Locate the cell with the specified text and output its [X, Y] center coordinate. 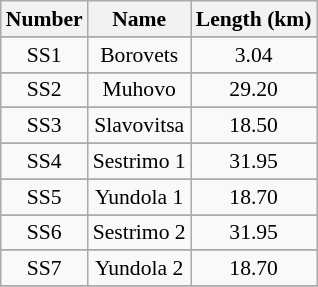
Sestrimo 2 [140, 233]
SS3 [44, 126]
Muhovo [140, 90]
Length (km) [254, 19]
29.20 [254, 90]
Name [140, 19]
SS7 [44, 269]
Number [44, 19]
3.04 [254, 55]
Yundola 1 [140, 197]
Sestrimo 1 [140, 162]
18.50 [254, 126]
SS2 [44, 90]
Borovets [140, 55]
SS4 [44, 162]
Yundola 2 [140, 269]
SS5 [44, 197]
Slavovitsa [140, 126]
SS6 [44, 233]
SS1 [44, 55]
